Extract the [X, Y] coordinate from the center of the cell holding the provided text.  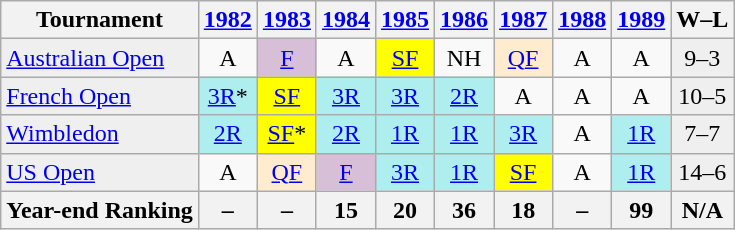
20 [404, 210]
9–3 [702, 58]
1984 [346, 20]
W–L [702, 20]
18 [524, 210]
Wimbledon [100, 134]
1983 [286, 20]
99 [642, 210]
1982 [228, 20]
1987 [524, 20]
1988 [582, 20]
36 [464, 210]
1985 [404, 20]
US Open [100, 172]
Tournament [100, 20]
10–5 [702, 96]
14–6 [702, 172]
French Open [100, 96]
Australian Open [100, 58]
15 [346, 210]
7–7 [702, 134]
N/A [702, 210]
NH [464, 58]
3R* [228, 96]
Year-end Ranking [100, 210]
1989 [642, 20]
SF* [286, 134]
1986 [464, 20]
